Detect which cell encompasses the target text, then output its [X, Y] center coordinate. 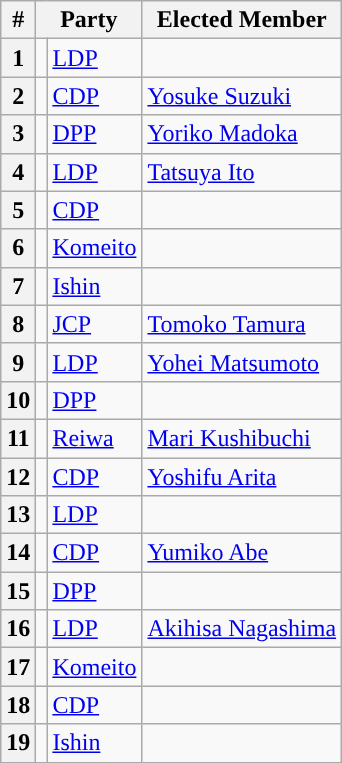
7 [18, 286]
Yoriko Madoka [242, 134]
16 [18, 629]
17 [18, 667]
Tomoko Tamura [242, 324]
JCP [94, 324]
12 [18, 477]
10 [18, 400]
Tatsuya Ito [242, 172]
2 [18, 96]
Elected Member [242, 20]
Yosuke Suzuki [242, 96]
4 [18, 172]
Akihisa Nagashima [242, 629]
6 [18, 248]
Yoshifu Arita [242, 477]
Yohei Matsumoto [242, 362]
13 [18, 515]
8 [18, 324]
5 [18, 210]
Mari Kushibuchi [242, 438]
# [18, 20]
Party [89, 20]
Yumiko Abe [242, 553]
14 [18, 553]
15 [18, 591]
3 [18, 134]
1 [18, 58]
11 [18, 438]
19 [18, 743]
18 [18, 705]
9 [18, 362]
Reiwa [94, 438]
